Locate the cell with the specified text and output its (x, y) center coordinate. 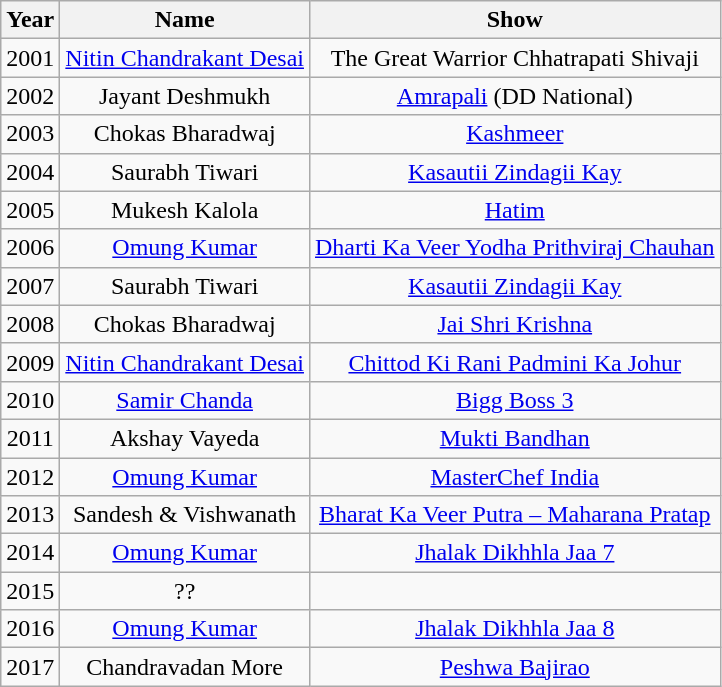
Jhalak Dikhhla Jaa 7 (514, 553)
Jhalak Dikhhla Jaa 8 (514, 629)
MasterChef India (514, 477)
2006 (30, 248)
Chittod Ki Rani Padmini Ka Johur (514, 362)
2015 (30, 591)
2007 (30, 286)
Name (185, 20)
Year (30, 20)
2009 (30, 362)
The Great Warrior Chhatrapati Shivaji (514, 58)
Sandesh & Vishwanath (185, 515)
Show (514, 20)
Mukti Bandhan (514, 438)
Jai Shri Krishna (514, 324)
2001 (30, 58)
Peshwa Bajirao (514, 667)
2012 (30, 477)
Samir Chanda (185, 400)
2008 (30, 324)
Dharti Ka Veer Yodha Prithviraj Chauhan (514, 248)
Jayant Deshmukh (185, 96)
2013 (30, 515)
Mukesh Kalola (185, 210)
Chandravadan More (185, 667)
Hatim (514, 210)
2002 (30, 96)
2004 (30, 172)
Kashmeer (514, 134)
2014 (30, 553)
2010 (30, 400)
?? (185, 591)
Amrapali (DD National) (514, 96)
Bharat Ka Veer Putra – Maharana Pratap (514, 515)
2003 (30, 134)
2011 (30, 438)
Bigg Boss 3 (514, 400)
Akshay Vayeda (185, 438)
2017 (30, 667)
2016 (30, 629)
2005 (30, 210)
